Provide the (x, y) coordinate of the cell's center where the given text is located.  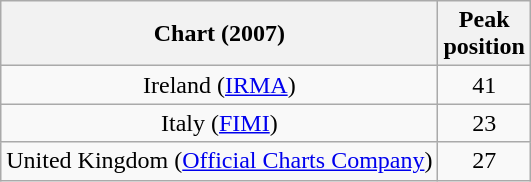
United Kingdom (Official Charts Company) (220, 161)
Chart (2007) (220, 34)
27 (484, 161)
23 (484, 123)
Italy (FIMI) (220, 123)
Peakposition (484, 34)
41 (484, 85)
Ireland (IRMA) (220, 85)
